Return [x, y] of the center of cell containing provided text 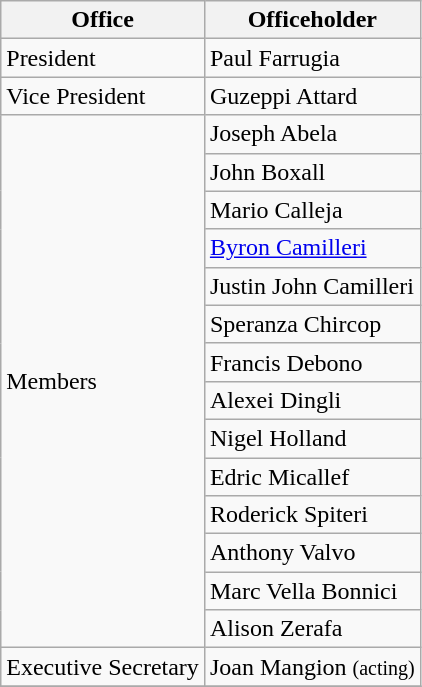
Justin John Camilleri [312, 286]
President [103, 58]
Executive Secretary [103, 667]
Edric Micallef [312, 477]
Nigel Holland [312, 438]
Speranza Chircop [312, 324]
Byron Camilleri [312, 248]
Paul Farrugia [312, 58]
Anthony Valvo [312, 553]
Alison Zerafa [312, 629]
Alexei Dingli [312, 400]
Office [103, 20]
Mario Calleja [312, 210]
Members [103, 382]
Roderick Spiteri [312, 515]
Officeholder [312, 20]
Vice President [103, 96]
Joan Mangion (acting) [312, 667]
Joseph Abela [312, 134]
John Boxall [312, 172]
Guzeppi Attard [312, 96]
Francis Debono [312, 362]
Marc Vella Bonnici [312, 591]
